Find where the given text appears and provide that cell's center as (x, y) coordinate. 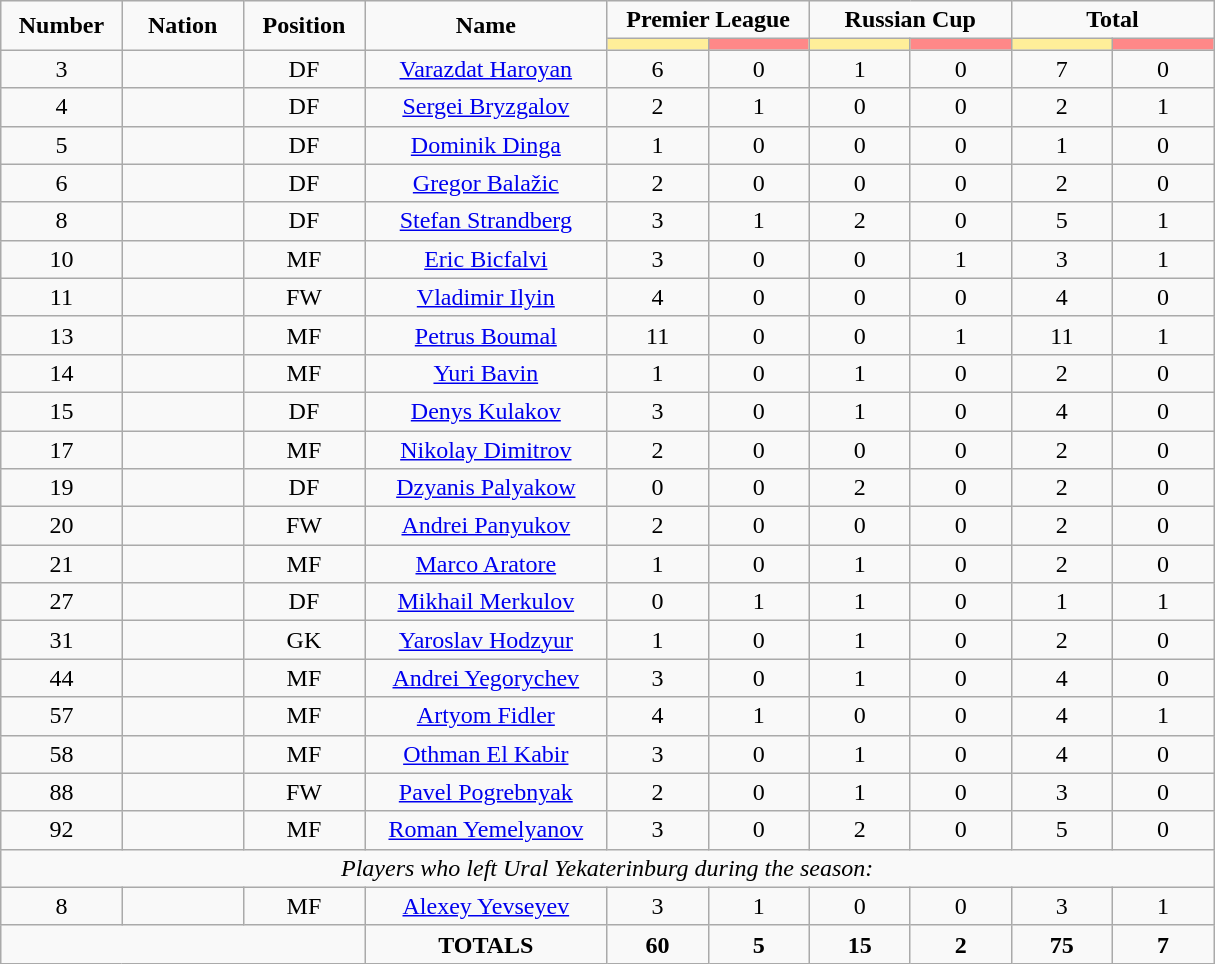
Andrei Yegorychev (486, 678)
57 (62, 716)
75 (1062, 944)
17 (62, 449)
Othman El Kabir (486, 754)
Andrei Panyukov (486, 526)
Pavel Pogrebnyak (486, 792)
Gregor Balažic (486, 183)
Stefan Strandberg (486, 221)
13 (62, 335)
88 (62, 792)
Dominik Dinga (486, 145)
60 (658, 944)
19 (62, 488)
27 (62, 602)
Roman Yemelyanov (486, 830)
58 (62, 754)
Eric Bicfalvi (486, 259)
21 (62, 564)
Yuri Bavin (486, 373)
14 (62, 373)
Russian Cup (910, 20)
Denys Kulakov (486, 411)
10 (62, 259)
Nation (182, 26)
44 (62, 678)
Dzyanis Palyakow (486, 488)
Yaroslav Hodzyur (486, 640)
92 (62, 830)
Marco Aratore (486, 564)
Mikhail Merkulov (486, 602)
20 (62, 526)
Number (62, 26)
Total (1112, 20)
Name (486, 26)
Vladimir Ilyin (486, 297)
Players who left Ural Yekaterinburg during the season: (608, 868)
31 (62, 640)
Artyom Fidler (486, 716)
Varazdat Haroyan (486, 69)
Position (304, 26)
GK (304, 640)
Nikolay Dimitrov (486, 449)
Sergei Bryzgalov (486, 107)
Alexey Yevseyev (486, 906)
Petrus Boumal (486, 335)
Premier League (708, 20)
TOTALS (486, 944)
